Detect which cell encompasses the target text, then output its (X, Y) center coordinate. 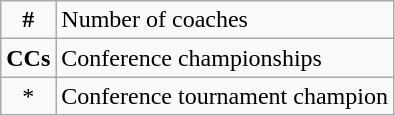
Number of coaches (225, 20)
* (28, 96)
Conference tournament champion (225, 96)
Conference championships (225, 58)
CCs (28, 58)
# (28, 20)
